Determine the [X, Y] coordinate at the center of the cell enclosing the given text.  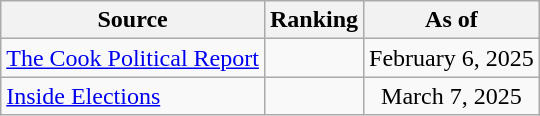
February 6, 2025 [452, 58]
Source [133, 20]
As of [452, 20]
March 7, 2025 [452, 96]
The Cook Political Report [133, 58]
Ranking [314, 20]
Inside Elections [133, 96]
